From the cell containing the given text, extract its center point as (x, y) coordinate. 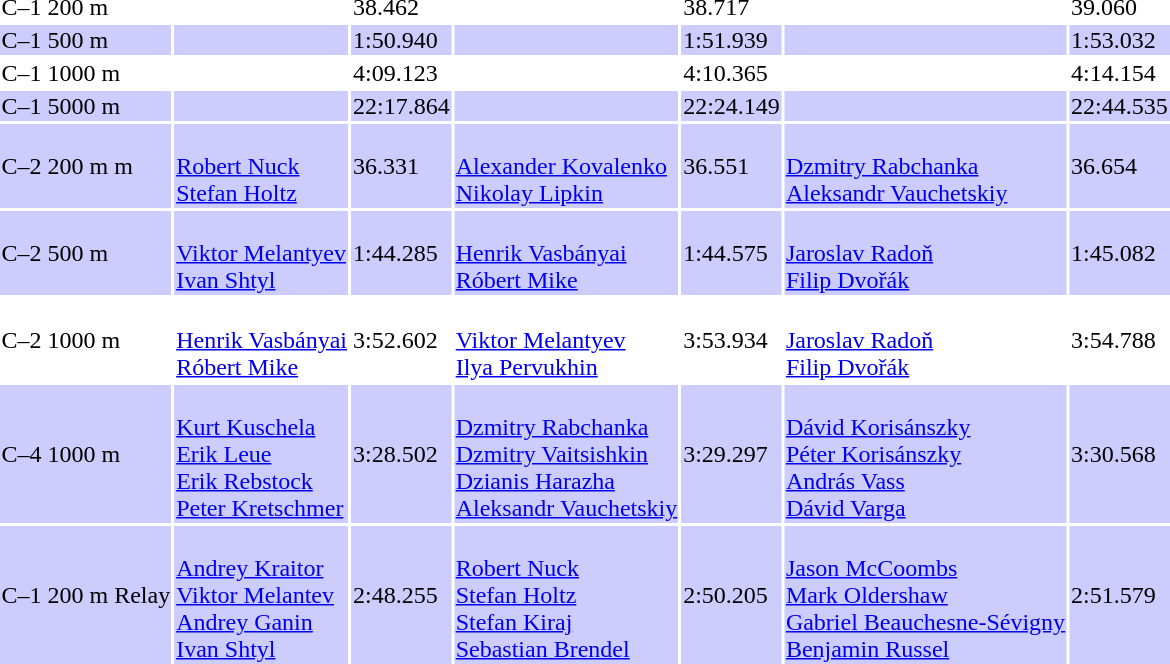
3:54.788 (1120, 340)
36.551 (732, 166)
Viktor MelantyevIvan Shtyl (262, 253)
C–2 1000 m (86, 340)
C–1 500 m (86, 40)
C–4 1000 m (86, 454)
3:30.568 (1120, 454)
Jason McCoombsMark OldershawGabriel Beauchesne-SévignyBenjamin Russel (925, 595)
C–1 200 m Relay (86, 595)
4:10.365 (732, 73)
3:29.297 (732, 454)
1:44.575 (732, 253)
Kurt KuschelaErik LeueErik RebstockPeter Kretschmer (262, 454)
Dzmitry RabchankaAleksandr Vauchetskiy (925, 166)
C–2 500 m (86, 253)
3:28.502 (402, 454)
22:44.535 (1120, 106)
3:53.934 (732, 340)
C–1 1000 m (86, 73)
1:44.285 (402, 253)
Robert NuckStefan Holtz (262, 166)
C–2 200 m m (86, 166)
36.331 (402, 166)
4:09.123 (402, 73)
2:51.579 (1120, 595)
Andrey KraitorViktor MelantevAndrey GaninIvan Shtyl (262, 595)
1:53.032 (1120, 40)
2:48.255 (402, 595)
3:52.602 (402, 340)
1:45.082 (1120, 253)
Viktor MelantyevIlya Pervukhin (566, 340)
36.654 (1120, 166)
2:50.205 (732, 595)
Robert NuckStefan HoltzStefan KirajSebastian Brendel (566, 595)
Alexander KovalenkoNikolay Lipkin (566, 166)
C–1 5000 m (86, 106)
22:24.149 (732, 106)
Dávid KorisánszkyPéter KorisánszkyAndrás VassDávid Varga (925, 454)
22:17.864 (402, 106)
4:14.154 (1120, 73)
Dzmitry RabchankaDzmitry VaitsishkinDzianis HarazhaAleksandr Vauchetskiy (566, 454)
1:50.940 (402, 40)
1:51.939 (732, 40)
